Identify which cell holds the provided text, then report its (X, Y) central coordinate. 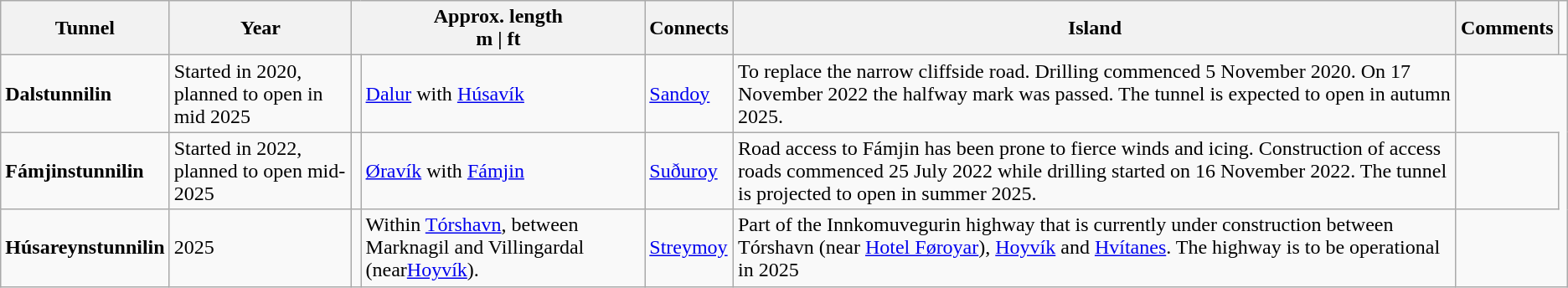
Dalstunnilin (85, 94)
Within Tórshavn, between Marknagil and Villingardal (nearHoyvík). (503, 248)
Started in 2020, planned to open in mid 2025 (260, 94)
Started in 2022, planned to open mid- 2025 (260, 171)
Island (1094, 28)
Tunnel (85, 28)
Streymoy (689, 248)
Suðuroy (689, 171)
Dalur with Húsavík (503, 94)
Sandoy (689, 94)
Comments (1507, 28)
Húsareynstunnilin (85, 248)
Connects (689, 28)
Øravík with Fámjin (503, 171)
Year (260, 28)
2025 (260, 248)
Fámjinstunnilin (85, 171)
Approx. lengthm | ft (498, 28)
